Return the [x, y] coordinate for the center point of the cell that contains the specified text.  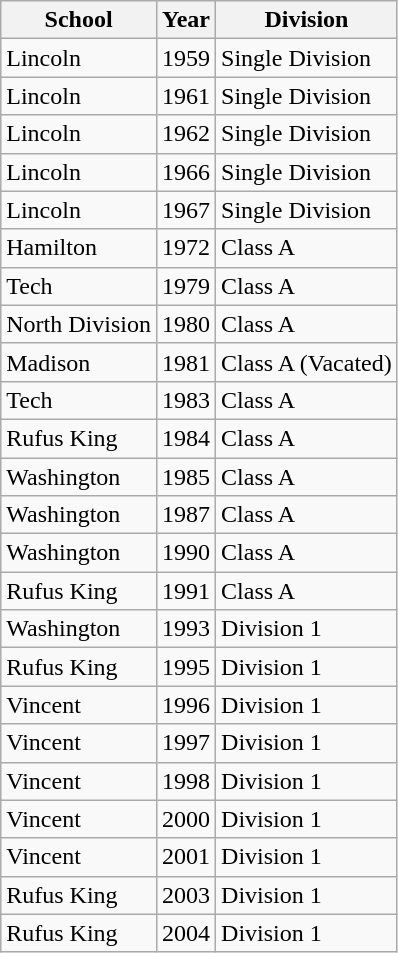
2003 [186, 895]
1981 [186, 362]
1967 [186, 210]
Year [186, 20]
1996 [186, 705]
1980 [186, 324]
Division [307, 20]
1984 [186, 438]
1959 [186, 58]
1961 [186, 96]
1997 [186, 743]
1987 [186, 515]
1993 [186, 629]
1990 [186, 553]
2000 [186, 819]
1979 [186, 286]
School [79, 20]
1966 [186, 172]
2004 [186, 933]
1995 [186, 667]
Class A (Vacated) [307, 362]
2001 [186, 857]
1962 [186, 134]
1983 [186, 400]
1991 [186, 591]
1985 [186, 477]
North Division [79, 324]
1998 [186, 781]
Hamilton [79, 248]
1972 [186, 248]
Madison [79, 362]
